Provide the [X, Y] coordinate of the cell's center where the given text is located.  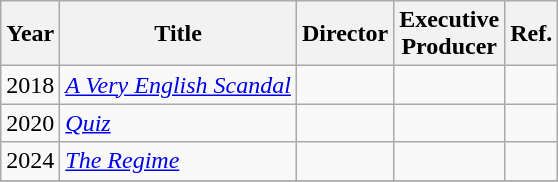
2020 [30, 123]
Title [178, 34]
ExecutiveProducer [450, 34]
Year [30, 34]
2024 [30, 161]
A Very English Scandal [178, 85]
Director [344, 34]
Quiz [178, 123]
Ref. [532, 34]
2018 [30, 85]
The Regime [178, 161]
